Provide the (X, Y) coordinate of the cell's center where the given text is located.  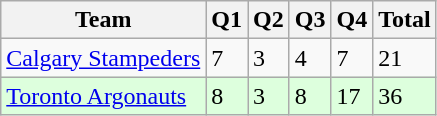
17 (352, 96)
Calgary Stampeders (104, 58)
Team (104, 20)
Toronto Argonauts (104, 96)
Q1 (227, 20)
21 (405, 58)
Q2 (269, 20)
Q4 (352, 20)
Q3 (310, 20)
4 (310, 58)
Total (405, 20)
36 (405, 96)
